Search for the cell housing the specified text and yield its (x, y) center coordinate. 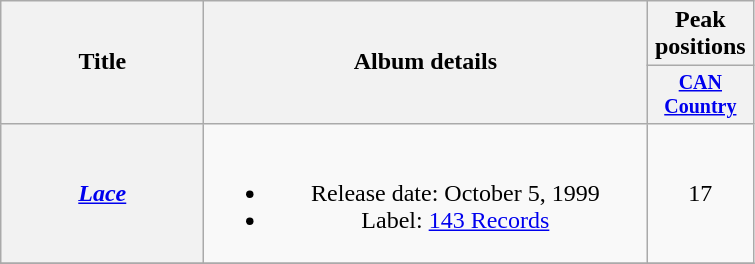
Lace (102, 193)
Release date: October 5, 1999Label: 143 Records (426, 193)
Album details (426, 62)
Title (102, 62)
Peak positions (700, 34)
17 (700, 193)
CAN Country (700, 94)
